Return the [X, Y] coordinate for the center point of the cell that contains the specified text.  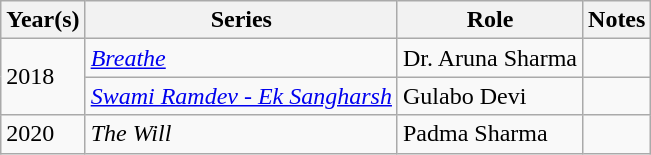
Series [241, 20]
Gulabo Devi [490, 96]
Role [490, 20]
Dr. Aruna Sharma [490, 58]
2020 [43, 134]
Breathe [241, 58]
The Will [241, 134]
Year(s) [43, 20]
Notes [617, 20]
Swami Ramdev - Ek Sangharsh [241, 96]
Padma Sharma [490, 134]
2018 [43, 77]
